Determine the [X, Y] coordinate at the center of the cell enclosing the given text.  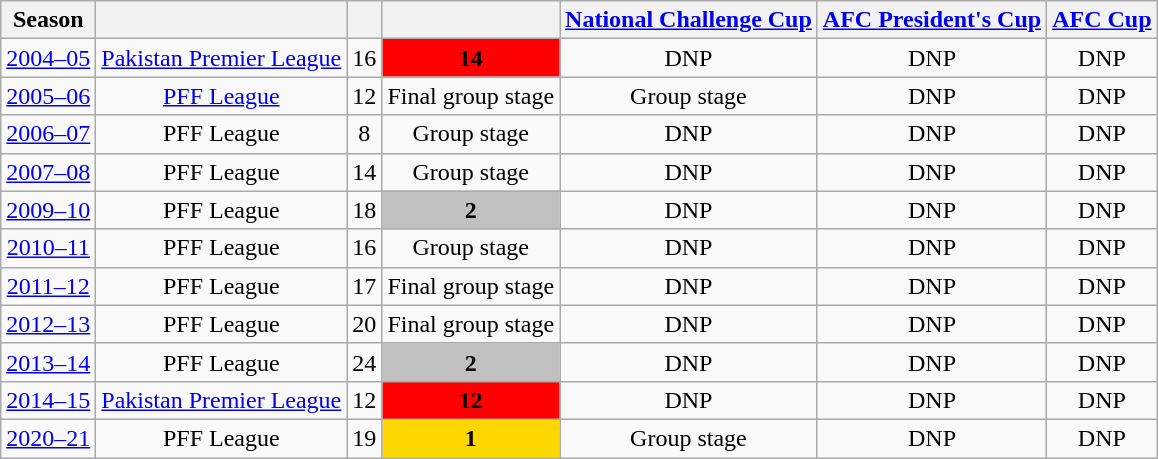
AFC President's Cup [932, 20]
2013–14 [48, 362]
2007–08 [48, 172]
AFC Cup [1102, 20]
2006–07 [48, 134]
19 [364, 438]
1 [471, 438]
2004–05 [48, 58]
2012–13 [48, 324]
2010–11 [48, 248]
20 [364, 324]
24 [364, 362]
8 [364, 134]
National Challenge Cup [689, 20]
2014–15 [48, 400]
2005–06 [48, 96]
2011–12 [48, 286]
2020–21 [48, 438]
17 [364, 286]
Season [48, 20]
2009–10 [48, 210]
18 [364, 210]
